Detect which cell encompasses the target text, then output its (X, Y) center coordinate. 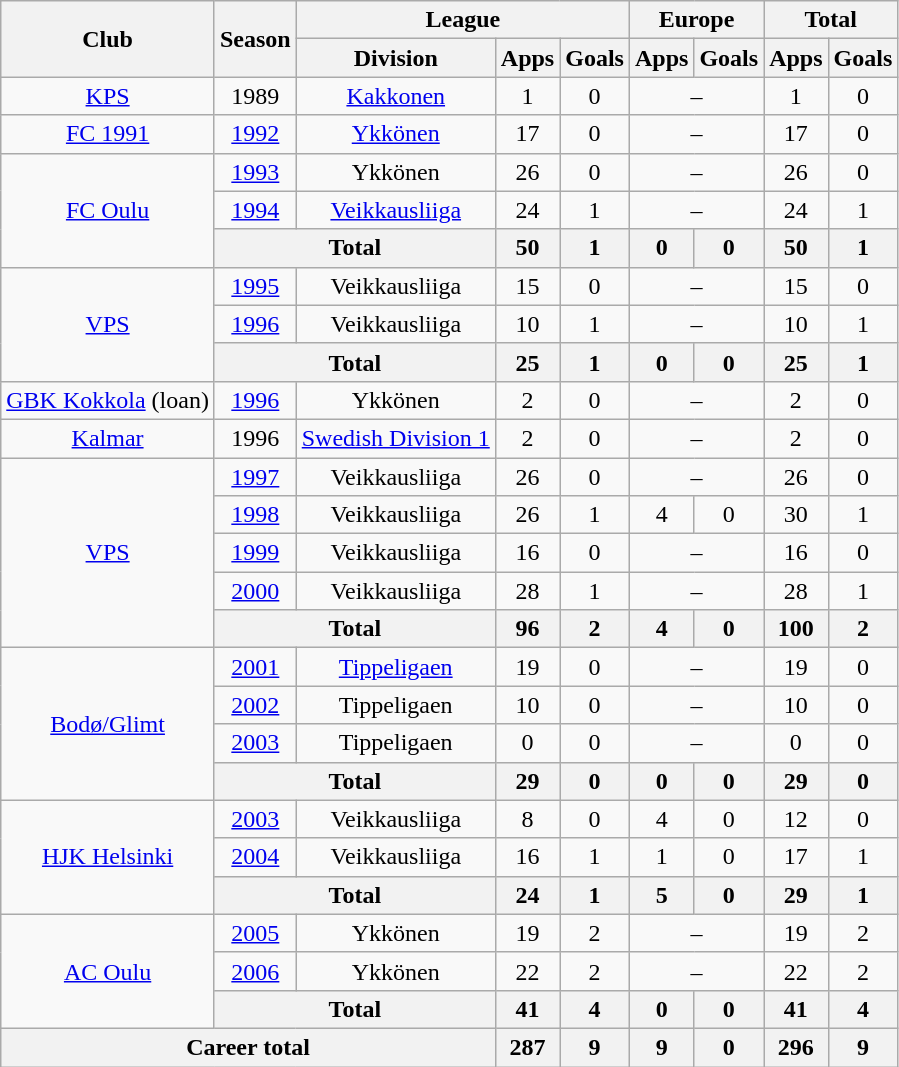
Swedish Division 1 (396, 438)
Kalmar (108, 438)
1997 (255, 477)
Bodø/Glimt (108, 724)
2004 (255, 857)
2000 (255, 591)
2006 (255, 971)
96 (527, 629)
287 (527, 1047)
30 (796, 515)
FC 1991 (108, 134)
GBK Kokkola (loan) (108, 400)
AC Oulu (108, 971)
2001 (255, 667)
1993 (255, 172)
2005 (255, 933)
296 (796, 1047)
Club (108, 39)
1994 (255, 210)
5 (661, 895)
HJK Helsinki (108, 857)
2002 (255, 705)
KPS (108, 96)
Career total (248, 1047)
1989 (255, 96)
FC Oulu (108, 210)
100 (796, 629)
Division (396, 58)
8 (527, 819)
12 (796, 819)
1992 (255, 134)
Kakkonen (396, 96)
League (462, 20)
1995 (255, 286)
Europe (696, 20)
1999 (255, 553)
Season (255, 39)
1998 (255, 515)
